Capture the cell that displays the provided text and extract its (X, Y) central coordinate. 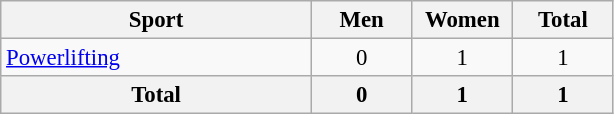
Men (362, 20)
Women (462, 20)
Sport (156, 20)
Powerlifting (156, 58)
